From the cell containing the given text, extract its center point as [x, y] coordinate. 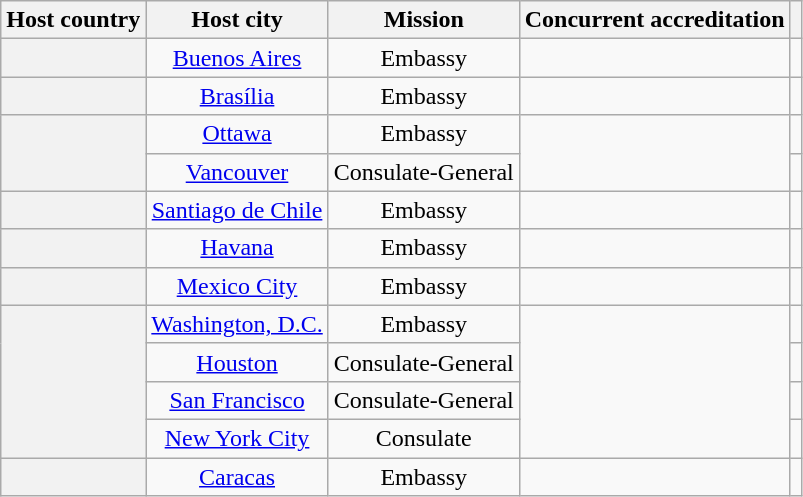
Houston [237, 362]
Mexico City [237, 286]
Buenos Aires [237, 58]
Consulate [424, 438]
Host city [237, 20]
Havana [237, 248]
San Francisco [237, 400]
Washington, D.C. [237, 324]
Santiago de Chile [237, 210]
Brasília [237, 96]
Host country [74, 20]
New York City [237, 438]
Ottawa [237, 134]
Concurrent accreditation [654, 20]
Caracas [237, 477]
Mission [424, 20]
Vancouver [237, 172]
